Output the [X, Y] coordinate of the center of the cell containing the given text.  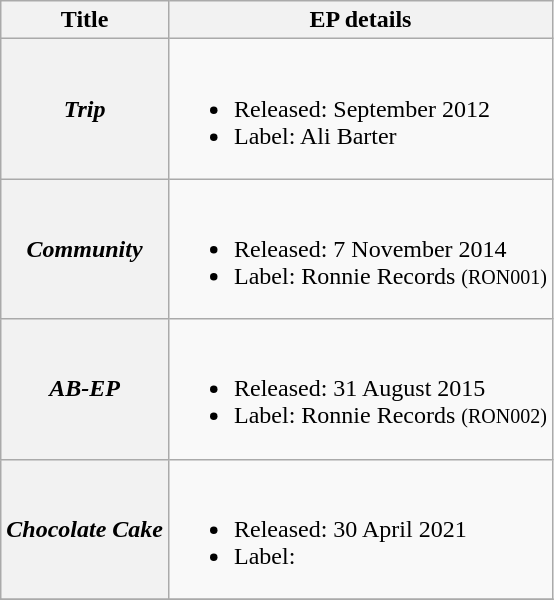
Released: 31 August 2015Label: Ronnie Records (RON002) [360, 389]
Released: 30 April 2021Label: [360, 529]
Chocolate Cake [85, 529]
AB-EP [85, 389]
Title [85, 20]
Trip [85, 109]
Community [85, 249]
EP details [360, 20]
Released: September 2012Label: Ali Barter [360, 109]
Released: 7 November 2014Label: Ronnie Records (RON001) [360, 249]
